Identify which cell holds the provided text, then report its [X, Y] central coordinate. 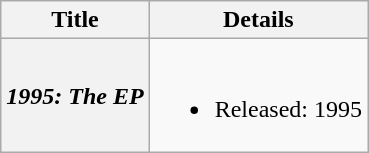
Released: 1995 [258, 96]
Details [258, 20]
Title [75, 20]
1995: The EP [75, 96]
